Extract the (x, y) coordinate from the center of the cell holding the provided text.  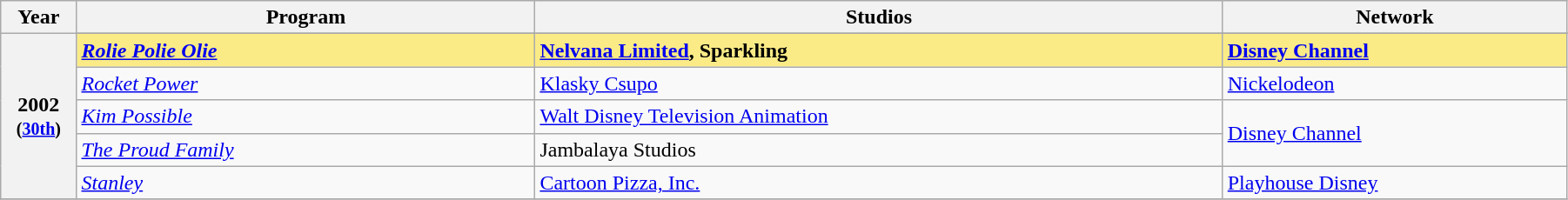
Cartoon Pizza, Inc. (879, 183)
2002 (30th) (38, 117)
Kim Possible (306, 117)
Rolie Polie Olie (306, 50)
Playhouse Disney (1394, 183)
Nickelodeon (1394, 83)
Jambalaya Studios (879, 150)
Stanley (306, 183)
Year (38, 17)
Program (306, 17)
Network (1394, 17)
Rocket Power (306, 83)
Studios (879, 17)
Klasky Csupo (879, 83)
The Proud Family (306, 150)
Nelvana Limited, Sparkling (879, 50)
Walt Disney Television Animation (879, 117)
